Pinpoint the cell where the given text exists, returning its (x, y) midpoint coordinate. 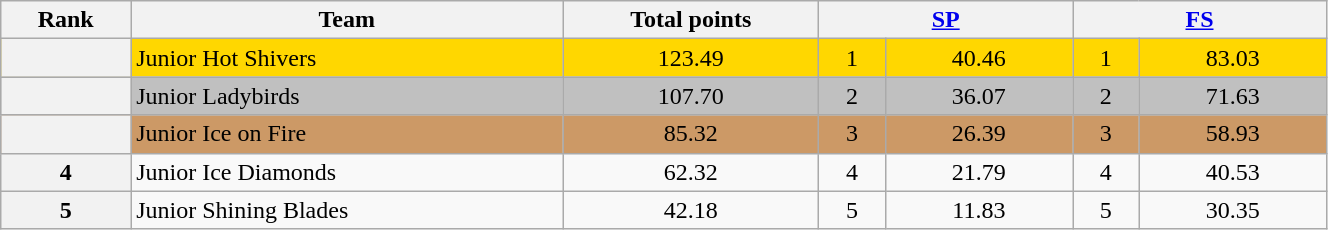
11.83 (978, 210)
Team (347, 20)
58.93 (1232, 134)
30.35 (1232, 210)
Junior Shining Blades (347, 210)
FS (1200, 20)
36.07 (978, 96)
123.49 (691, 58)
21.79 (978, 172)
71.63 (1232, 96)
SP (946, 20)
40.53 (1232, 172)
62.32 (691, 172)
83.03 (1232, 58)
Junior Hot Shivers (347, 58)
107.70 (691, 96)
Junior Ladybirds (347, 96)
26.39 (978, 134)
Total points (691, 20)
40.46 (978, 58)
Rank (66, 20)
42.18 (691, 210)
85.32 (691, 134)
Junior Ice on Fire (347, 134)
Junior Ice Diamonds (347, 172)
